Determine the [x, y] coordinate at the center of the cell enclosing the given text.  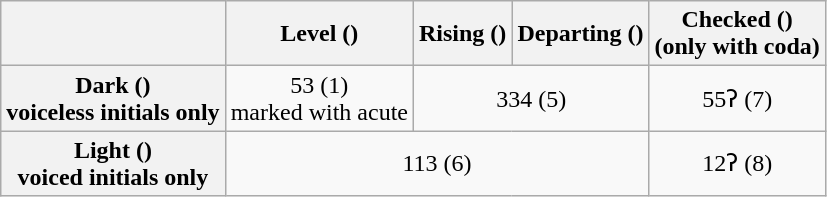
Checked ()(only with coda) [737, 34]
Departing () [580, 34]
55ʔ (7) [737, 98]
334 (5) [530, 98]
113 (6) [437, 164]
Rising () [462, 34]
12ʔ (8) [737, 164]
Level () [319, 34]
Light ()voiced initials only [113, 164]
53 (1)marked with acute [319, 98]
Dark ()voiceless initials only [113, 98]
